From the cell containing the given text, extract its center point as [x, y] coordinate. 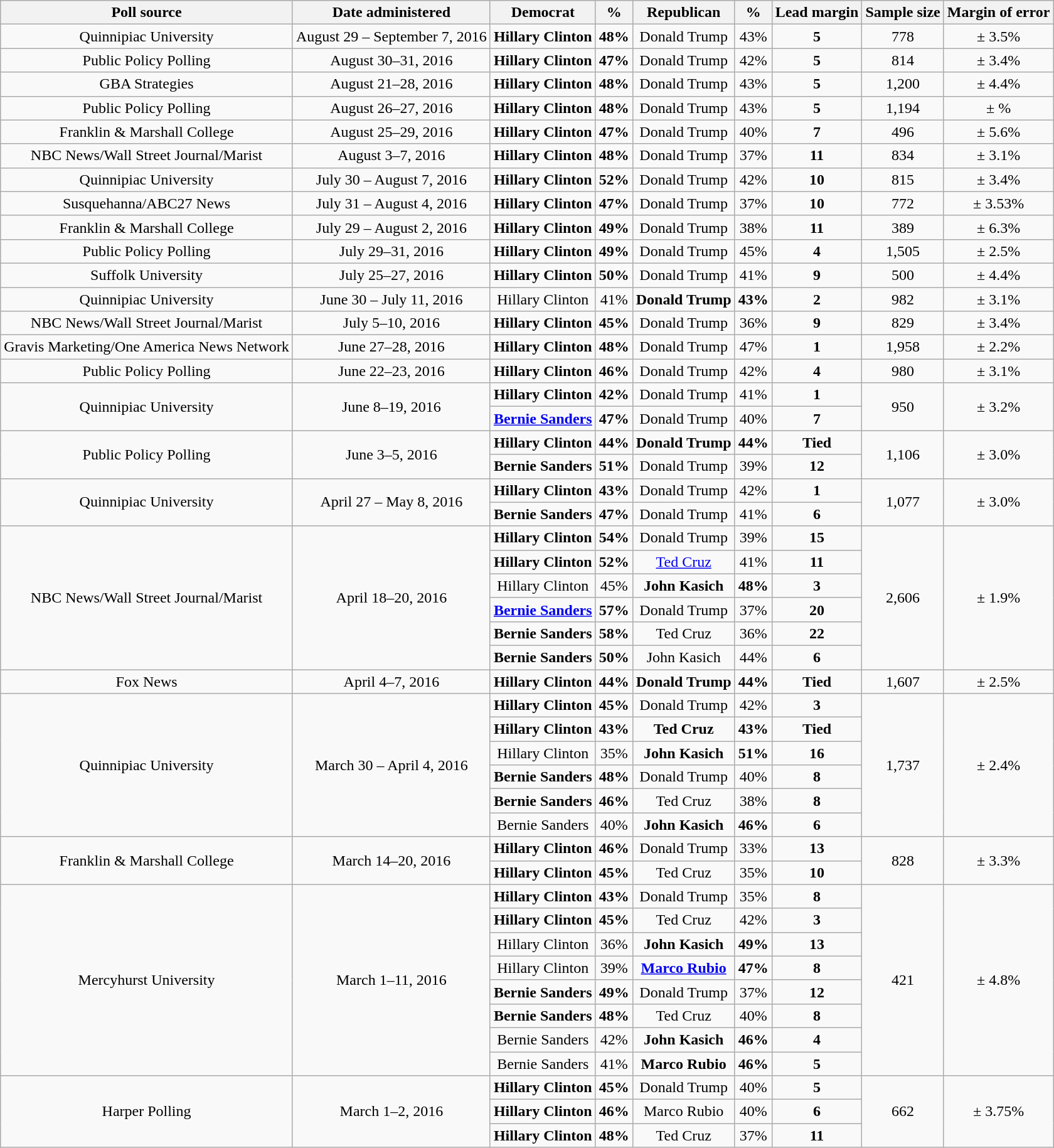
± 3.3% [999, 861]
April 27 – May 8, 2016 [391, 502]
Margin of error [999, 13]
772 [903, 203]
Lead margin [817, 13]
March 14–20, 2016 [391, 861]
33% [753, 849]
2,606 [903, 598]
± 1.9% [999, 598]
GBA Strategies [147, 84]
1,737 [903, 765]
950 [903, 407]
Poll source [147, 13]
814 [903, 60]
662 [903, 1112]
1,200 [903, 84]
421 [903, 980]
2 [817, 299]
815 [903, 180]
Fox News [147, 681]
July 29 – August 2, 2016 [391, 227]
June 22–23, 2016 [391, 371]
834 [903, 156]
54% [614, 538]
Mercyhurst University [147, 980]
± 4.8% [999, 980]
1,505 [903, 251]
20 [817, 609]
August 30–31, 2016 [391, 60]
June 27–28, 2016 [391, 347]
August 29 – September 7, 2016 [391, 36]
57% [614, 609]
Harper Polling [147, 1112]
15 [817, 538]
± 3.2% [999, 407]
500 [903, 275]
± 5.6% [999, 132]
July 30 – August 7, 2016 [391, 180]
980 [903, 371]
August 25–29, 2016 [391, 132]
April 18–20, 2016 [391, 598]
Republican [684, 13]
828 [903, 861]
Date administered [391, 13]
± % [999, 108]
1,077 [903, 502]
March 30 – April 4, 2016 [391, 765]
Gravis Marketing/One America News Network [147, 347]
July 5–10, 2016 [391, 323]
22 [817, 633]
August 26–27, 2016 [391, 108]
June 8–19, 2016 [391, 407]
Sample size [903, 13]
389 [903, 227]
April 4–7, 2016 [391, 681]
1,958 [903, 347]
496 [903, 132]
1,106 [903, 454]
Susquehanna/ABC27 News [147, 203]
July 25–27, 2016 [391, 275]
± 2.2% [999, 347]
Democrat [543, 13]
± 3.5% [999, 36]
1,194 [903, 108]
March 1–2, 2016 [391, 1112]
58% [614, 633]
August 21–28, 2016 [391, 84]
± 2.4% [999, 765]
July 29–31, 2016 [391, 251]
± 6.3% [999, 227]
Suffolk University [147, 275]
1,607 [903, 681]
16 [817, 753]
June 30 – July 11, 2016 [391, 299]
August 3–7, 2016 [391, 156]
± 3.53% [999, 203]
829 [903, 323]
± 3.75% [999, 1112]
982 [903, 299]
June 3–5, 2016 [391, 454]
July 31 – August 4, 2016 [391, 203]
778 [903, 36]
March 1–11, 2016 [391, 980]
